From the cell containing the given text, extract its center point as (X, Y) coordinate. 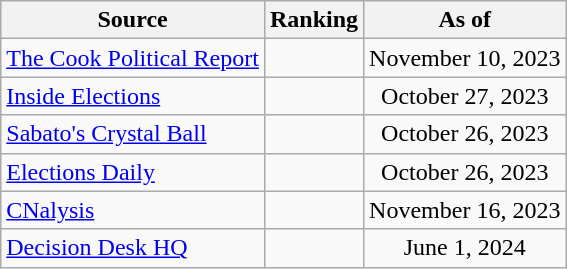
November 10, 2023 (465, 58)
Sabato's Crystal Ball (133, 134)
Elections Daily (133, 172)
As of (465, 20)
Decision Desk HQ (133, 248)
November 16, 2023 (465, 210)
CNalysis (133, 210)
Source (133, 20)
Inside Elections (133, 96)
Ranking (314, 20)
The Cook Political Report (133, 58)
June 1, 2024 (465, 248)
October 27, 2023 (465, 96)
